Return the [x, y] coordinate for the center point of the cell that contains the specified text.  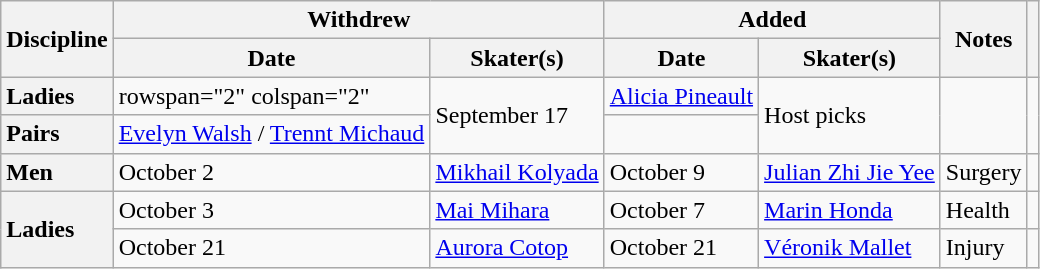
Withdrew [358, 20]
Men [57, 172]
Notes [984, 39]
Injury [984, 248]
Aurora Cotop [517, 248]
Alicia Pineault [681, 96]
Health [984, 210]
Véronik Mallet [850, 248]
Marin Honda [850, 210]
Mai Mihara [517, 210]
Discipline [57, 39]
October 9 [681, 172]
October 7 [681, 210]
Host picks [850, 115]
October 3 [272, 210]
Surgery [984, 172]
Evelyn Walsh / Trennt Michaud [272, 134]
rowspan="2" colspan="2" [272, 96]
Added [772, 20]
October 2 [272, 172]
Julian Zhi Jie Yee [850, 172]
Mikhail Kolyada [517, 172]
September 17 [517, 115]
Pairs [57, 134]
